Scan for the cell matching the given text and deliver its (X, Y) coordinate at center. 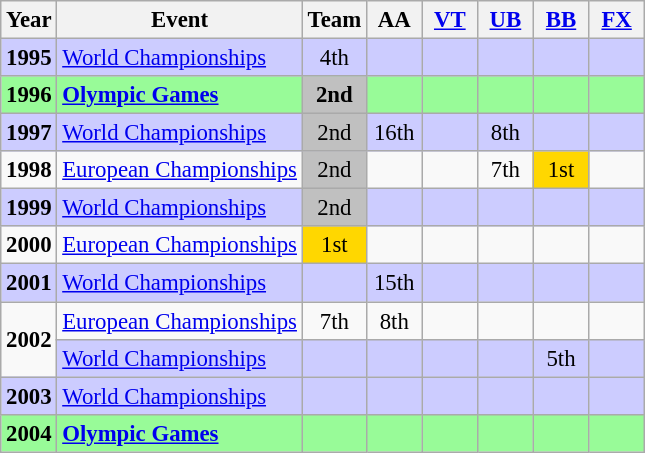
16th (394, 133)
VT (450, 20)
1998 (29, 170)
2004 (29, 433)
1996 (29, 95)
1995 (29, 58)
1997 (29, 133)
UB (506, 20)
4th (334, 58)
2001 (29, 283)
2002 (29, 340)
2003 (29, 396)
1999 (29, 208)
Event (180, 20)
2000 (29, 245)
FX (617, 20)
AA (394, 20)
Team (334, 20)
15th (394, 283)
5th (561, 358)
Year (29, 20)
BB (561, 20)
